Scan for the cell matching the given text and deliver its [x, y] coordinate at center. 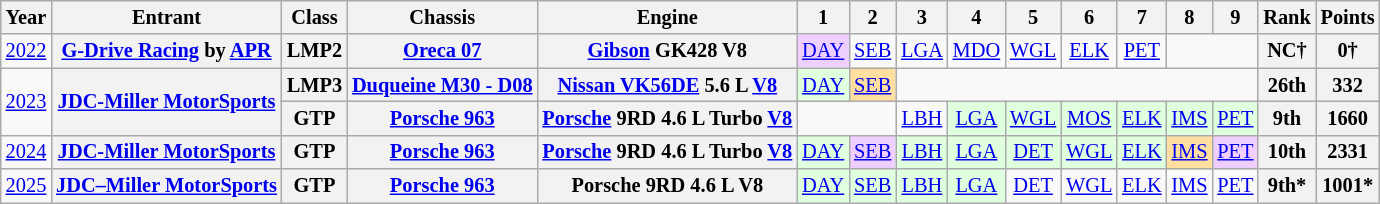
2023 [26, 102]
Year [26, 17]
2024 [26, 152]
Duqueine M30 - D08 [442, 85]
8 [1189, 17]
9th* [1286, 186]
332 [1348, 85]
Gibson GK428 V8 [667, 51]
G-Drive Racing by APR [166, 51]
5 [1033, 17]
Chassis [442, 17]
2025 [26, 186]
7 [1142, 17]
Oreca 07 [442, 51]
0† [1348, 51]
2022 [26, 51]
2 [872, 17]
1 [823, 17]
2331 [1348, 152]
LMP3 [314, 85]
MOS [1089, 118]
Engine [667, 17]
Entrant [166, 17]
3 [922, 17]
9 [1235, 17]
JDC–Miller MotorSports [166, 186]
Nissan VK56DE 5.6 L V8 [667, 85]
1001* [1348, 186]
Porsche 9RD 4.6 L V8 [667, 186]
4 [976, 17]
Class [314, 17]
9th [1286, 118]
NC† [1286, 51]
Rank [1286, 17]
6 [1089, 17]
26th [1286, 85]
MDO [976, 51]
Points [1348, 17]
1660 [1348, 118]
LMP2 [314, 51]
10th [1286, 152]
